Determine the [x, y] coordinate at the center of the cell enclosing the given text.  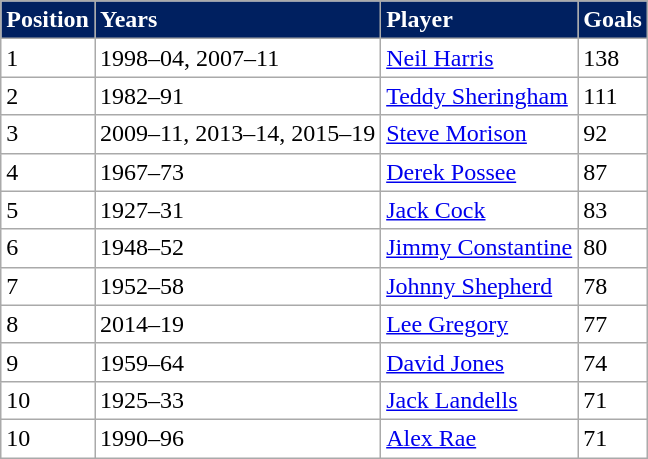
Player [480, 20]
Teddy Sheringham [480, 96]
Derek Possee [480, 172]
1990–96 [237, 438]
2 [48, 96]
David Jones [480, 362]
83 [613, 210]
Goals [613, 20]
1948–52 [237, 248]
7 [48, 286]
1925–33 [237, 400]
2014–19 [237, 324]
80 [613, 248]
1952–58 [237, 286]
74 [613, 362]
4 [48, 172]
9 [48, 362]
Position [48, 20]
1959–64 [237, 362]
Alex Rae [480, 438]
1927–31 [237, 210]
1 [48, 58]
Neil Harris [480, 58]
1982–91 [237, 96]
8 [48, 324]
3 [48, 134]
87 [613, 172]
77 [613, 324]
111 [613, 96]
Years [237, 20]
Jack Cock [480, 210]
138 [613, 58]
Jimmy Constantine [480, 248]
1998–04, 2007–11 [237, 58]
1967–73 [237, 172]
78 [613, 286]
6 [48, 248]
Johnny Shepherd [480, 286]
92 [613, 134]
Steve Morison [480, 134]
2009–11, 2013–14, 2015–19 [237, 134]
Lee Gregory [480, 324]
5 [48, 210]
Jack Landells [480, 400]
